Locate the cell with the specified text and output its (X, Y) center coordinate. 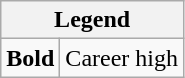
Bold (30, 58)
Career high (122, 58)
Legend (92, 20)
